Provide the (x, y) coordinate of the cell's center where the given text is located.  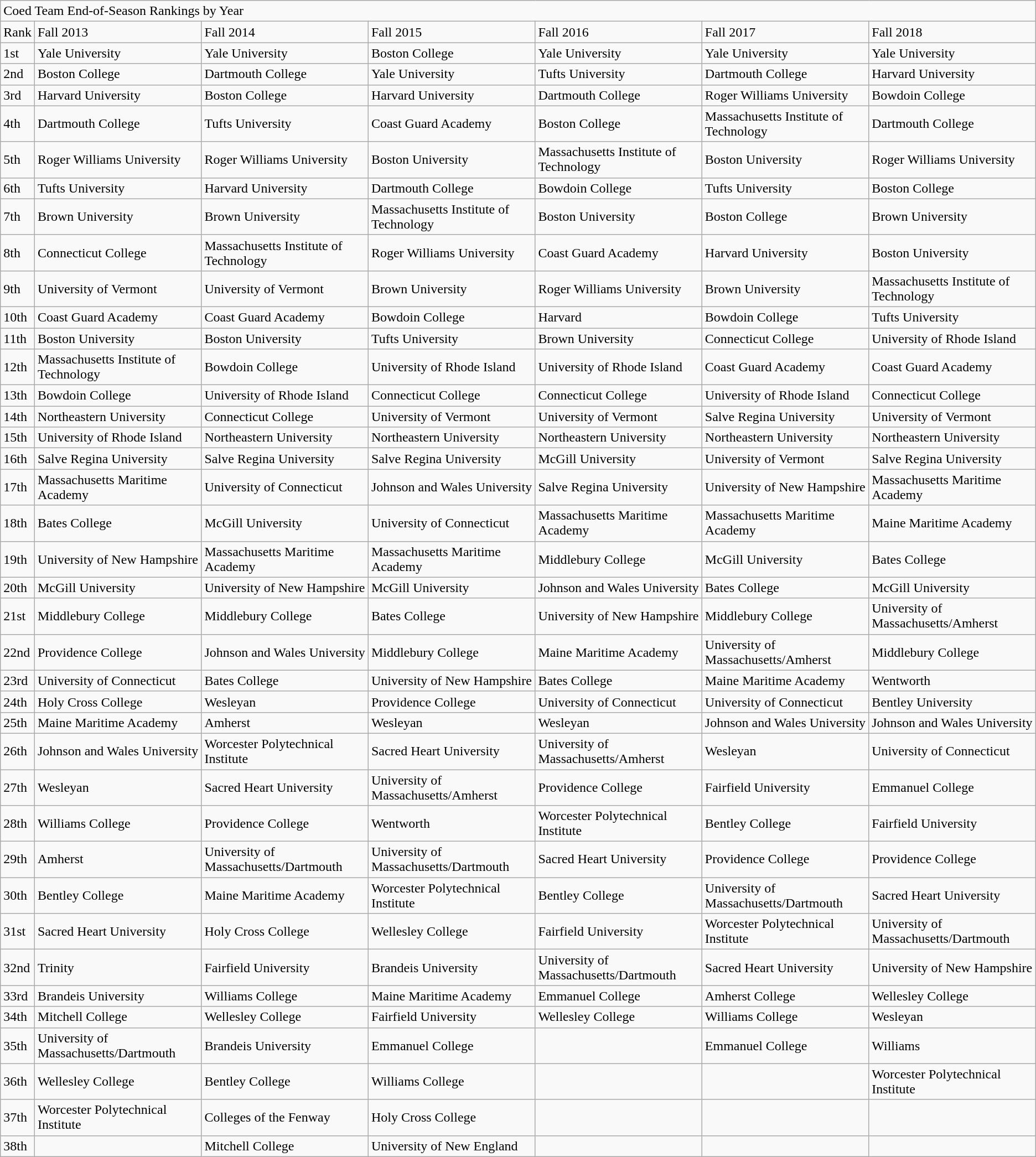
16th (18, 459)
36th (18, 1081)
25th (18, 723)
Fall 2014 (284, 32)
1st (18, 53)
29th (18, 860)
Trinity (117, 967)
Colleges of the Fenway (284, 1118)
23rd (18, 681)
19th (18, 559)
27th (18, 787)
10th (18, 317)
Fall 2017 (785, 32)
2nd (18, 74)
24th (18, 702)
34th (18, 1017)
35th (18, 1046)
37th (18, 1118)
11th (18, 338)
18th (18, 523)
Amherst College (785, 996)
33rd (18, 996)
22nd (18, 652)
Fall 2015 (452, 32)
4th (18, 124)
6th (18, 188)
7th (18, 217)
12th (18, 367)
Fall 2013 (117, 32)
17th (18, 487)
28th (18, 823)
Coed Team End-of-Season Rankings by Year (518, 11)
Harvard (619, 317)
Rank (18, 32)
Williams (952, 1046)
5th (18, 159)
26th (18, 751)
Fall 2016 (619, 32)
20th (18, 588)
9th (18, 289)
13th (18, 396)
31st (18, 932)
Bentley University (952, 702)
Fall 2018 (952, 32)
3rd (18, 95)
15th (18, 438)
38th (18, 1146)
32nd (18, 967)
21st (18, 616)
30th (18, 895)
8th (18, 252)
14th (18, 417)
University of New England (452, 1146)
